Output the [x, y] coordinate of the center of the cell containing the given text.  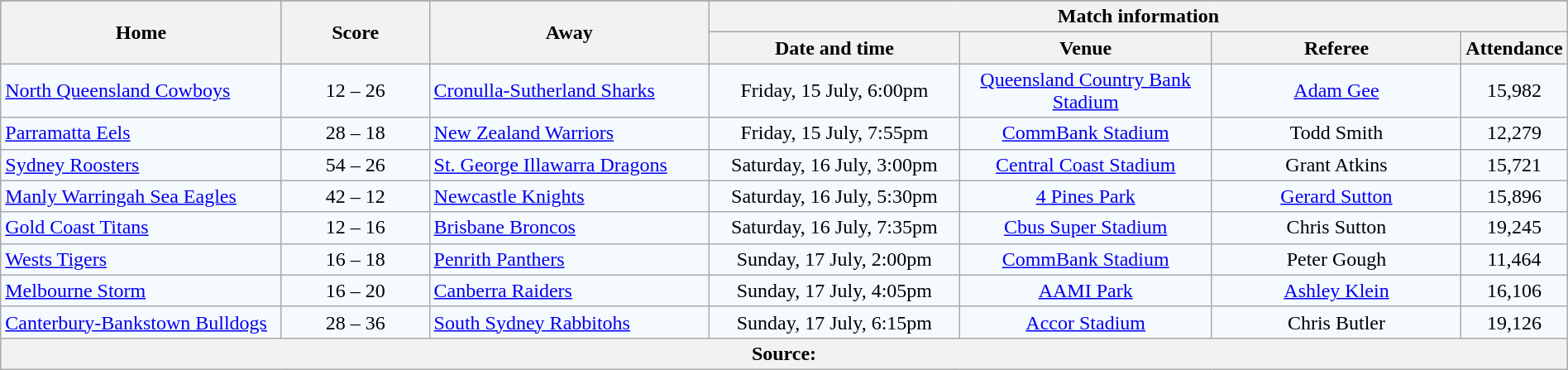
Newcastle Knights [569, 196]
Attendance [1514, 48]
Venue [1085, 48]
AAMI Park [1085, 291]
12,279 [1514, 133]
Friday, 15 July, 7:55pm [835, 133]
Brisbane Broncos [569, 228]
16,106 [1514, 291]
16 – 20 [356, 291]
Peter Gough [1336, 259]
Gerard Sutton [1336, 196]
Todd Smith [1336, 133]
42 – 12 [356, 196]
Manly Warringah Sea Eagles [141, 196]
28 – 36 [356, 322]
Score [356, 32]
19,126 [1514, 322]
Sunday, 17 July, 4:05pm [835, 291]
Match information [1139, 17]
4 Pines Park [1085, 196]
South Sydney Rabbitohs [569, 322]
Saturday, 16 July, 5:30pm [835, 196]
15,721 [1514, 165]
Away [569, 32]
Parramatta Eels [141, 133]
28 – 18 [356, 133]
54 – 26 [356, 165]
Wests Tigers [141, 259]
Chris Sutton [1336, 228]
North Queensland Cowboys [141, 91]
Canberra Raiders [569, 291]
Queensland Country Bank Stadium [1085, 91]
Referee [1336, 48]
12 – 26 [356, 91]
Canterbury-Bankstown Bulldogs [141, 322]
Grant Atkins [1336, 165]
Cbus Super Stadium [1085, 228]
Cronulla-Sutherland Sharks [569, 91]
Ashley Klein [1336, 291]
Sunday, 17 July, 2:00pm [835, 259]
St. George Illawarra Dragons [569, 165]
Penrith Panthers [569, 259]
Friday, 15 July, 6:00pm [835, 91]
Adam Gee [1336, 91]
Central Coast Stadium [1085, 165]
16 – 18 [356, 259]
Saturday, 16 July, 3:00pm [835, 165]
Melbourne Storm [141, 291]
Sunday, 17 July, 6:15pm [835, 322]
19,245 [1514, 228]
11,464 [1514, 259]
Chris Butler [1336, 322]
15,982 [1514, 91]
Sydney Roosters [141, 165]
Accor Stadium [1085, 322]
Date and time [835, 48]
15,896 [1514, 196]
New Zealand Warriors [569, 133]
Gold Coast Titans [141, 228]
12 – 16 [356, 228]
Home [141, 32]
Saturday, 16 July, 7:35pm [835, 228]
Source: [784, 353]
